Detect which cell encompasses the target text, then output its [x, y] center coordinate. 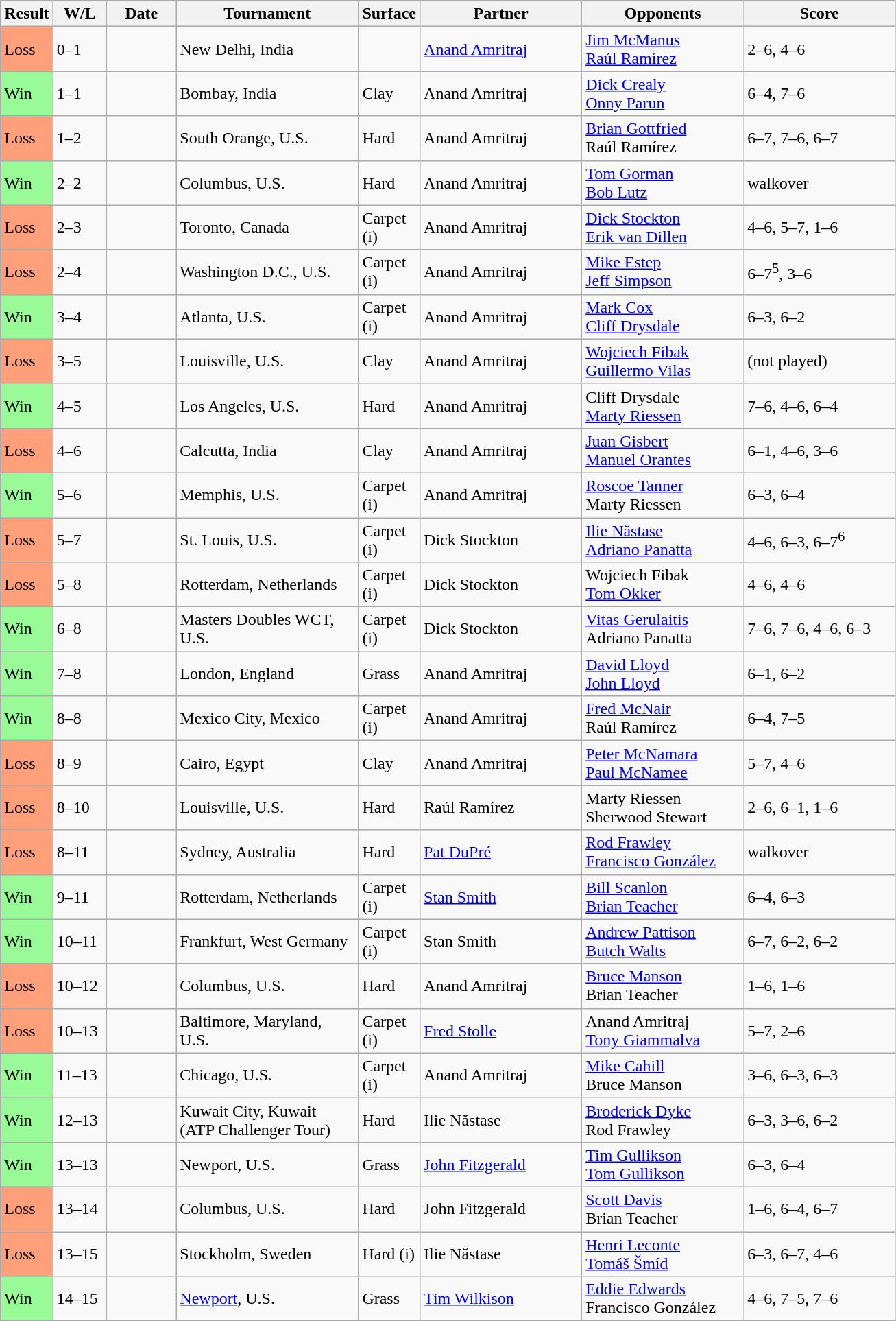
1–6, 1–6 [820, 986]
Fred Stolle [501, 1030]
3–4 [80, 317]
Marty Riessen Sherwood Stewart [663, 808]
7–6, 4–6, 6–4 [820, 406]
4–6, 4–6 [820, 584]
13–13 [80, 1165]
5–7 [80, 539]
6–7, 7–6, 6–7 [820, 139]
Cairo, Egypt [267, 763]
Mike Estep Jeff Simpson [663, 272]
Tim Wilkison [501, 1299]
10–13 [80, 1030]
Kuwait City, Kuwait (ATP Challenger Tour) [267, 1119]
12–13 [80, 1119]
2–6, 4–6 [820, 49]
Washington D.C., U.S. [267, 272]
6–3, 6–7, 4–6 [820, 1254]
4–6, 6–3, 6–76 [820, 539]
10–12 [80, 986]
8–8 [80, 719]
Atlanta, U.S. [267, 317]
Dick Stockton Erik van Dillen [663, 228]
6–75, 3–6 [820, 272]
4–6 [80, 450]
8–11 [80, 852]
1–1 [80, 93]
Frankfurt, West Germany [267, 941]
Vitas Gerulaitis Adriano Panatta [663, 630]
Cliff Drysdale Marty Riessen [663, 406]
6–3, 3–6, 6–2 [820, 1119]
Baltimore, Maryland, U.S. [267, 1030]
2–4 [80, 272]
Masters Doubles WCT, U.S. [267, 630]
7–8 [80, 674]
9–11 [80, 897]
5–7, 2–6 [820, 1030]
Tim Gullikson Tom Gullikson [663, 1165]
6–4, 6–3 [820, 897]
Anand Amritraj Tony Giammalva [663, 1030]
Juan Gisbert Manuel Orantes [663, 450]
6–1, 6–2 [820, 674]
13–14 [80, 1209]
6–7, 6–2, 6–2 [820, 941]
London, England [267, 674]
Henri Leconte Tomáš Šmíd [663, 1254]
Score [820, 14]
Memphis, U.S. [267, 495]
David Lloyd John Lloyd [663, 674]
Fred McNair Raúl Ramírez [663, 719]
6–1, 4–6, 3–6 [820, 450]
Bruce Manson Brian Teacher [663, 986]
6–4, 7–5 [820, 719]
Chicago, U.S. [267, 1075]
Ilie Năstase Adriano Panatta [663, 539]
0–1 [80, 49]
Tournament [267, 14]
4–5 [80, 406]
Bombay, India [267, 93]
Roscoe Tanner Marty Riessen [663, 495]
St. Louis, U.S. [267, 539]
Wojciech Fibak Tom Okker [663, 584]
Sydney, Australia [267, 852]
8–9 [80, 763]
Jim McManus Raúl Ramírez [663, 49]
1–6, 6–4, 6–7 [820, 1209]
Scott Davis Brian Teacher [663, 1209]
6–8 [80, 630]
5–8 [80, 584]
Result [27, 14]
New Delhi, India [267, 49]
3–6, 6–3, 6–3 [820, 1075]
Broderick Dyke Rod Frawley [663, 1119]
South Orange, U.S. [267, 139]
Partner [501, 14]
Toronto, Canada [267, 228]
Surface [389, 14]
(not played) [820, 361]
Calcutta, India [267, 450]
8–10 [80, 808]
Stockholm, Sweden [267, 1254]
5–7, 4–6 [820, 763]
2–3 [80, 228]
13–15 [80, 1254]
Andrew Pattison Butch Walts [663, 941]
Bill Scanlon Brian Teacher [663, 897]
7–6, 7–6, 4–6, 6–3 [820, 630]
2–2 [80, 182]
Los Angeles, U.S. [267, 406]
6–4, 7–6 [820, 93]
Date [141, 14]
Wojciech Fibak Guillermo Vilas [663, 361]
6–3, 6–2 [820, 317]
5–6 [80, 495]
4–6, 5–7, 1–6 [820, 228]
Mark Cox Cliff Drysdale [663, 317]
14–15 [80, 1299]
Peter McNamara Paul McNamee [663, 763]
Hard (i) [389, 1254]
Pat DuPré [501, 852]
10–11 [80, 941]
Eddie Edwards Francisco González [663, 1299]
4–6, 7–5, 7–6 [820, 1299]
Tom Gorman Bob Lutz [663, 182]
3–5 [80, 361]
1–2 [80, 139]
Rod Frawley Francisco González [663, 852]
11–13 [80, 1075]
Mexico City, Mexico [267, 719]
Dick Crealy Onny Parun [663, 93]
Opponents [663, 14]
W/L [80, 14]
Brian Gottfried Raúl Ramírez [663, 139]
Raúl Ramírez [501, 808]
2–6, 6–1, 1–6 [820, 808]
Mike Cahill Bruce Manson [663, 1075]
